Extract the [x, y] coordinate from the center of the cell holding the provided text.  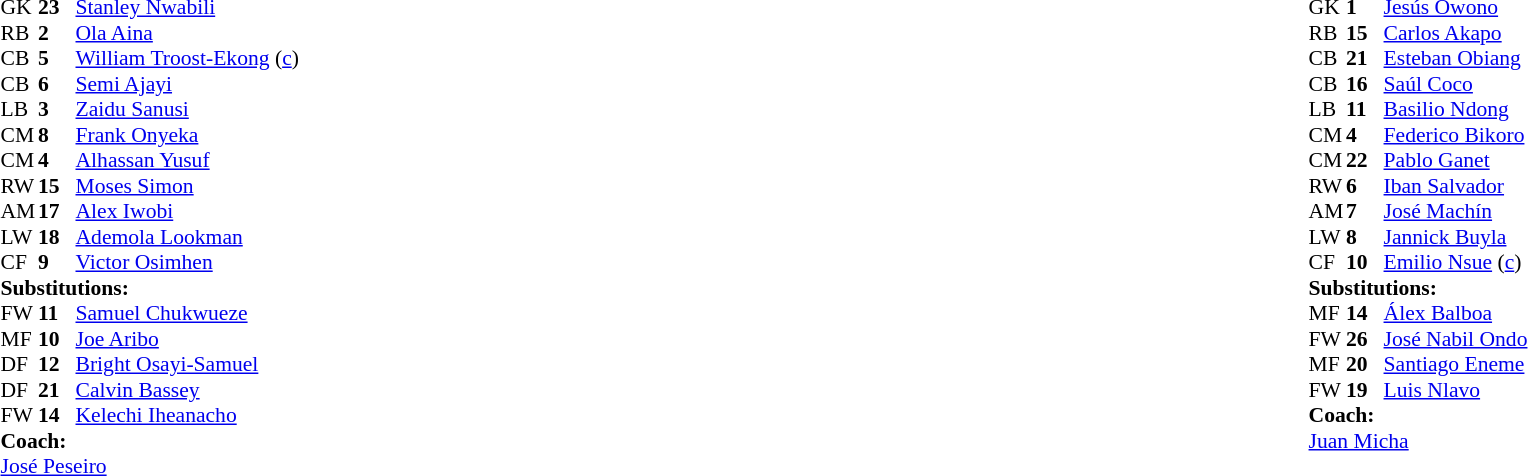
Federico Bikoro [1456, 135]
Saúl Coco [1456, 84]
Alhassan Yusuf [188, 161]
Carlos Akapo [1456, 33]
Esteban Obiang [1456, 59]
Calvin Bassey [188, 390]
Juan Micha [1418, 441]
Zaidu Sanusi [188, 109]
Álex Balboa [1456, 313]
5 [57, 59]
19 [1365, 390]
José Machín [1456, 211]
Iban Salvador [1456, 186]
17 [57, 211]
Frank Onyeka [188, 135]
16 [1365, 84]
Santiago Eneme [1456, 365]
9 [57, 263]
26 [1365, 339]
Pablo Ganet [1456, 161]
7 [1365, 211]
Bright Osayi-Samuel [188, 365]
Kelechi Iheanacho [188, 415]
Joe Aribo [188, 339]
Moses Simon [188, 186]
Samuel Chukwueze [188, 313]
Ademola Lookman [188, 237]
12 [57, 365]
22 [1365, 161]
Ola Aina [188, 33]
Basilio Ndong [1456, 109]
2 [57, 33]
Jannick Buyla [1456, 237]
Victor Osimhen [188, 263]
3 [57, 109]
Alex Iwobi [188, 211]
José Nabil Ondo [1456, 339]
18 [57, 237]
Luis Nlavo [1456, 390]
Semi Ajayi [188, 84]
William Troost-Ekong (c) [188, 59]
Emilio Nsue (c) [1456, 263]
20 [1365, 365]
